Return [x, y] of the center of cell containing provided text 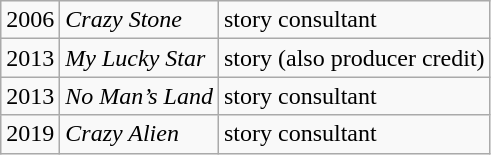
Crazy Alien [140, 134]
2019 [30, 134]
My Lucky Star [140, 58]
No Man’s Land [140, 96]
2006 [30, 20]
story (also producer credit) [354, 58]
Crazy Stone [140, 20]
